Determine the (X, Y) coordinate at the center of the cell enclosing the given text.  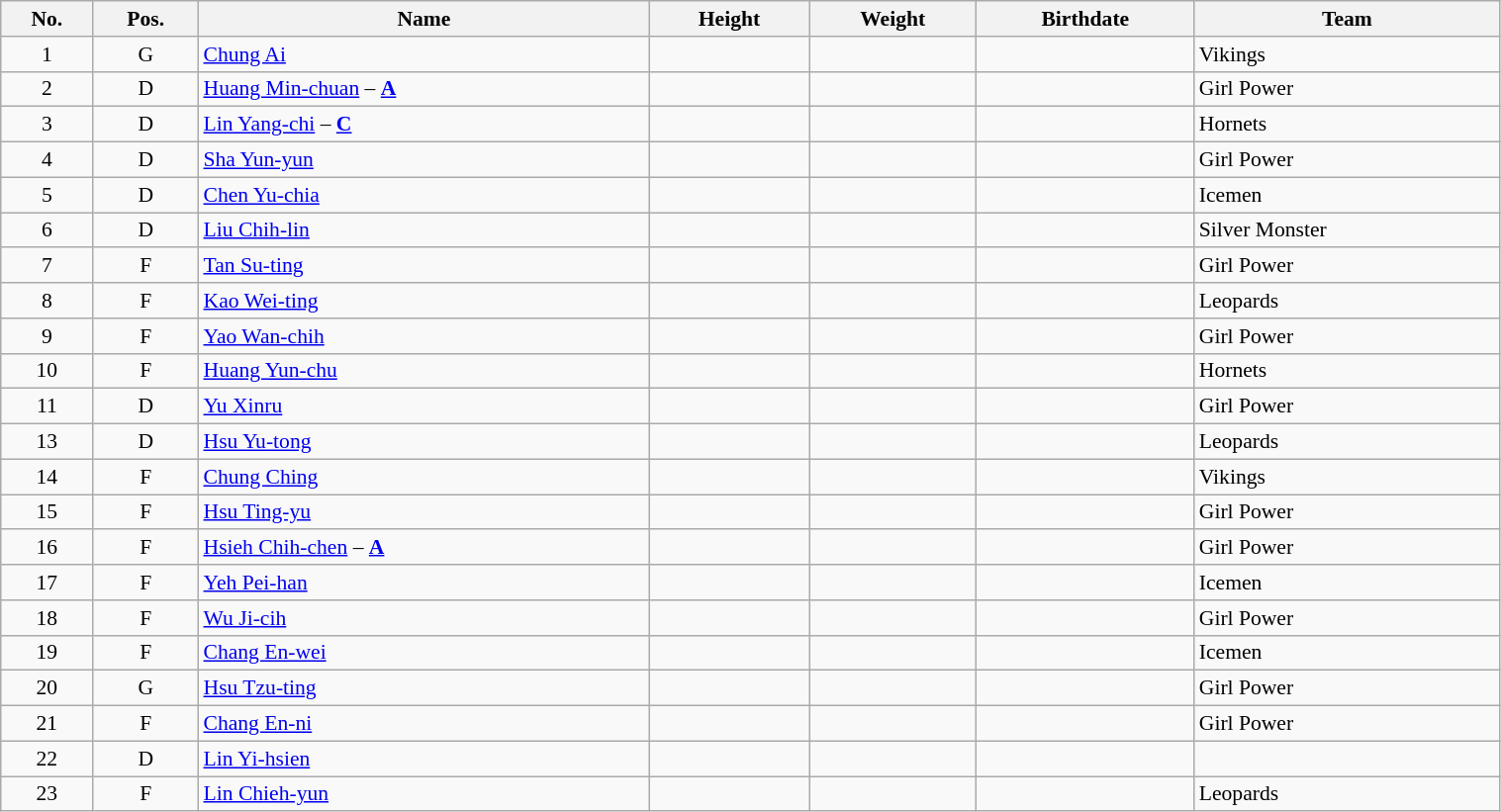
Hsu Yu-tong (423, 442)
15 (47, 512)
Yao Wan-chih (423, 336)
Hsu Tzu-ting (423, 688)
9 (47, 336)
16 (47, 548)
Name (423, 19)
Silver Monster (1348, 230)
14 (47, 477)
Birthdate (1085, 19)
Yu Xinru (423, 406)
6 (47, 230)
Hsieh Chih-chen – A (423, 548)
7 (47, 266)
Pos. (146, 19)
Huang Min-chuan – A (423, 89)
Chung Ai (423, 54)
Kao Wei-ting (423, 301)
No. (47, 19)
22 (47, 759)
13 (47, 442)
Lin Yang-chi – C (423, 125)
Chang En-ni (423, 724)
17 (47, 583)
11 (47, 406)
18 (47, 618)
Height (728, 19)
Chung Ching (423, 477)
19 (47, 653)
3 (47, 125)
Weight (892, 19)
10 (47, 371)
Chang En-wei (423, 653)
Tan Su-ting (423, 266)
21 (47, 724)
Huang Yun-chu (423, 371)
Wu Ji-cih (423, 618)
Yeh Pei-han (423, 583)
23 (47, 794)
20 (47, 688)
Hsu Ting-yu (423, 512)
5 (47, 195)
4 (47, 160)
Team (1348, 19)
1 (47, 54)
Lin Chieh-yun (423, 794)
8 (47, 301)
Liu Chih-lin (423, 230)
2 (47, 89)
Sha Yun-yun (423, 160)
Lin Yi-hsien (423, 759)
Chen Yu-chia (423, 195)
